For the text-containing cell, return its midpoint in [X, Y] coordinate format. 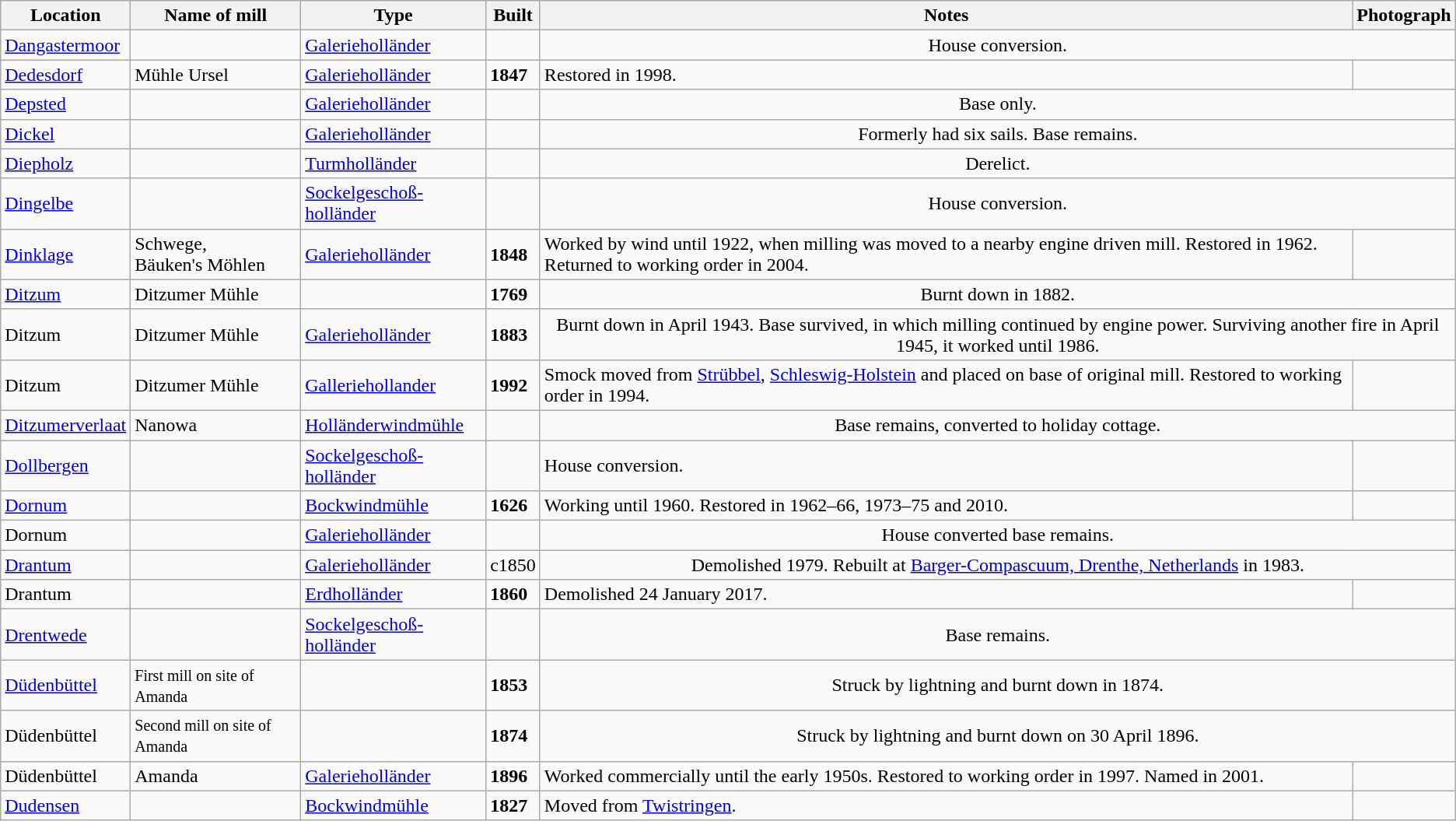
Demolished 24 January 2017. [946, 595]
Burnt down in April 1943. Base survived, in which milling continued by engine power. Surviving another fire in April 1945, it worked until 1986. [997, 335]
Burnt down in 1882. [997, 294]
Type [394, 16]
Dickel [65, 134]
c1850 [513, 565]
Base remains. [997, 635]
1883 [513, 335]
Dingelbe [65, 204]
Dedesdorf [65, 75]
1874 [513, 736]
Worked by wind until 1922, when milling was moved to a nearby engine driven mill. Restored in 1962. Returned to working order in 2004. [946, 254]
1847 [513, 75]
Name of mill [216, 16]
Smock moved from Strübbel, Schleswig-Holstein and placed on base of original mill. Restored to working order in 1994. [946, 384]
Restored in 1998. [946, 75]
Demolished 1979. Rebuilt at Barger-Compascuum, Drenthe, Netherlands in 1983. [997, 565]
Base only. [997, 104]
Notes [946, 16]
1626 [513, 506]
Location [65, 16]
Depsted [65, 104]
Worked commercially until the early 1950s. Restored to working order in 1997. Named in 2001. [946, 776]
Built [513, 16]
Diepholz [65, 163]
First mill on site of Amanda [216, 685]
Photograph [1404, 16]
Dudensen [65, 805]
House converted base remains. [997, 535]
Erdholländer [394, 595]
Ditzumerverlaat [65, 425]
Dinklage [65, 254]
Holländerwindmühle [394, 425]
1992 [513, 384]
Struck by lightning and burnt down on 30 April 1896. [997, 736]
Moved from Twistringen. [946, 805]
Galleriehollander [394, 384]
Nanowa [216, 425]
Struck by lightning and burnt down in 1874. [997, 685]
1827 [513, 805]
Turmholländer [394, 163]
1896 [513, 776]
Schwege,Bäuken's Möhlen [216, 254]
Mühle Ursel [216, 75]
1860 [513, 595]
Second mill on site of Amanda [216, 736]
1769 [513, 294]
1853 [513, 685]
Dollbergen [65, 465]
Base remains, converted to holiday cottage. [997, 425]
Drentwede [65, 635]
1848 [513, 254]
Working until 1960. Restored in 1962–66, 1973–75 and 2010. [946, 506]
Derelict. [997, 163]
Dangastermoor [65, 45]
Formerly had six sails. Base remains. [997, 134]
Amanda [216, 776]
